Determine the (x, y) coordinate at the center of the cell enclosing the given text.  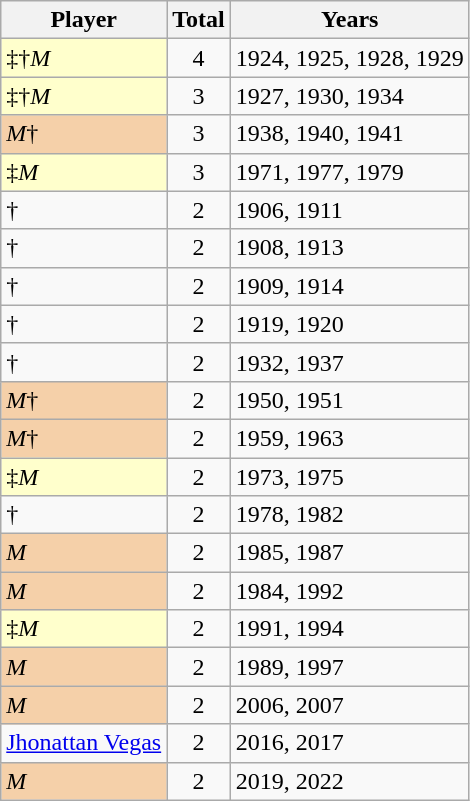
2016, 2017 (350, 743)
Player (84, 20)
1927, 1930, 1934 (350, 96)
1938, 1940, 1941 (350, 134)
1909, 1914 (350, 286)
1985, 1987 (350, 553)
1959, 1963 (350, 438)
Years (350, 20)
1950, 1951 (350, 400)
Jhonattan Vegas (84, 743)
1908, 1913 (350, 248)
1978, 1982 (350, 515)
1932, 1937 (350, 362)
1971, 1977, 1979 (350, 172)
1989, 1997 (350, 667)
2006, 2007 (350, 705)
Total (199, 20)
1924, 1925, 1928, 1929 (350, 58)
1984, 1992 (350, 591)
1991, 1994 (350, 629)
1919, 1920 (350, 324)
1973, 1975 (350, 477)
2019, 2022 (350, 781)
1906, 1911 (350, 210)
4 (199, 58)
